Output the (X, Y) coordinate of the center of the cell containing the given text.  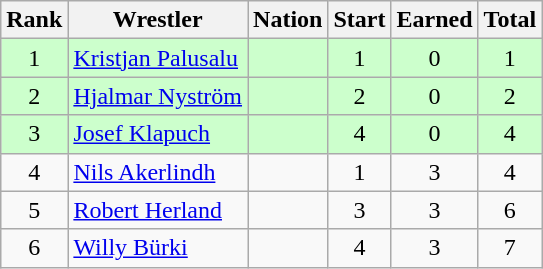
Start (360, 20)
Nils Akerlindh (158, 172)
Josef Klapuch (158, 134)
Earned (434, 20)
Total (510, 20)
Willy Bürki (158, 248)
Rank (34, 20)
5 (34, 210)
7 (510, 248)
Robert Herland (158, 210)
Kristjan Palusalu (158, 58)
Nation (288, 20)
Wrestler (158, 20)
Hjalmar Nyström (158, 96)
